Identify which cell holds the provided text, then report its [x, y] central coordinate. 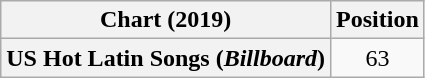
Chart (2019) [166, 20]
Position [378, 20]
63 [378, 58]
US Hot Latin Songs (Billboard) [166, 58]
